Scan for the cell matching the given text and deliver its [X, Y] coordinate at center. 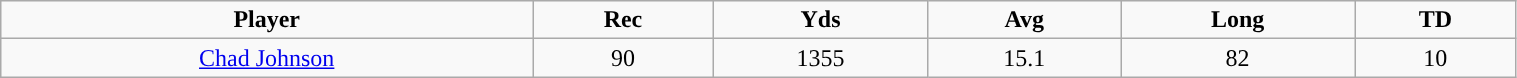
Avg [1024, 20]
Player [267, 20]
TD [1436, 20]
15.1 [1024, 58]
1355 [820, 58]
10 [1436, 58]
90 [624, 58]
Long [1238, 20]
Chad Johnson [267, 58]
Rec [624, 20]
Yds [820, 20]
82 [1238, 58]
